Detect which cell encompasses the target text, then output its (X, Y) center coordinate. 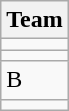
B (35, 80)
Team (35, 20)
